Return the (X, Y) coordinate for the center point of the cell that contains the specified text.  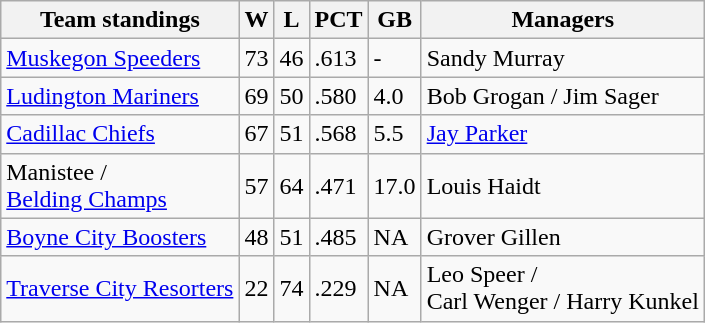
Bob Grogan / Jim Sager (562, 96)
4.0 (394, 96)
22 (256, 288)
67 (256, 134)
Ludington Mariners (120, 96)
Team standings (120, 20)
Boyne City Boosters (120, 237)
50 (292, 96)
17.0 (394, 186)
Muskegon Speeders (120, 58)
57 (256, 186)
GB (394, 20)
73 (256, 58)
5.5 (394, 134)
Traverse City Resorters (120, 288)
PCT (338, 20)
Leo Speer / Carl Wenger / Harry Kunkel (562, 288)
.471 (338, 186)
L (292, 20)
Cadillac Chiefs (120, 134)
Manistee / Belding Champs (120, 186)
.580 (338, 96)
W (256, 20)
64 (292, 186)
Managers (562, 20)
- (394, 58)
46 (292, 58)
Louis Haidt (562, 186)
.568 (338, 134)
Grover Gillen (562, 237)
.229 (338, 288)
Jay Parker (562, 134)
Sandy Murray (562, 58)
.485 (338, 237)
48 (256, 237)
69 (256, 96)
.613 (338, 58)
74 (292, 288)
